Scan for the cell matching the given text and deliver its (x, y) coordinate at center. 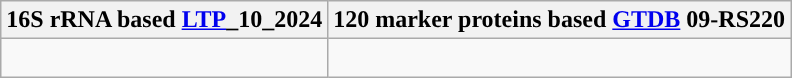
120 marker proteins based GTDB 09-RS220 (560, 20)
16S rRNA based LTP_10_2024 (164, 20)
